Provide the [X, Y] coordinate of the cell's center where the given text is located.  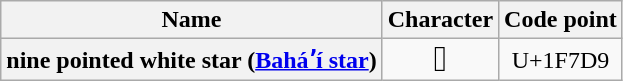
nine pointed white star (Baháʼí star) [192, 60]
Character [440, 20]
Name [192, 20]
Code point [561, 20]
🟙 [440, 60]
U+1F7D9 [561, 60]
